Output the (X, Y) coordinate of the center of the cell containing the given text.  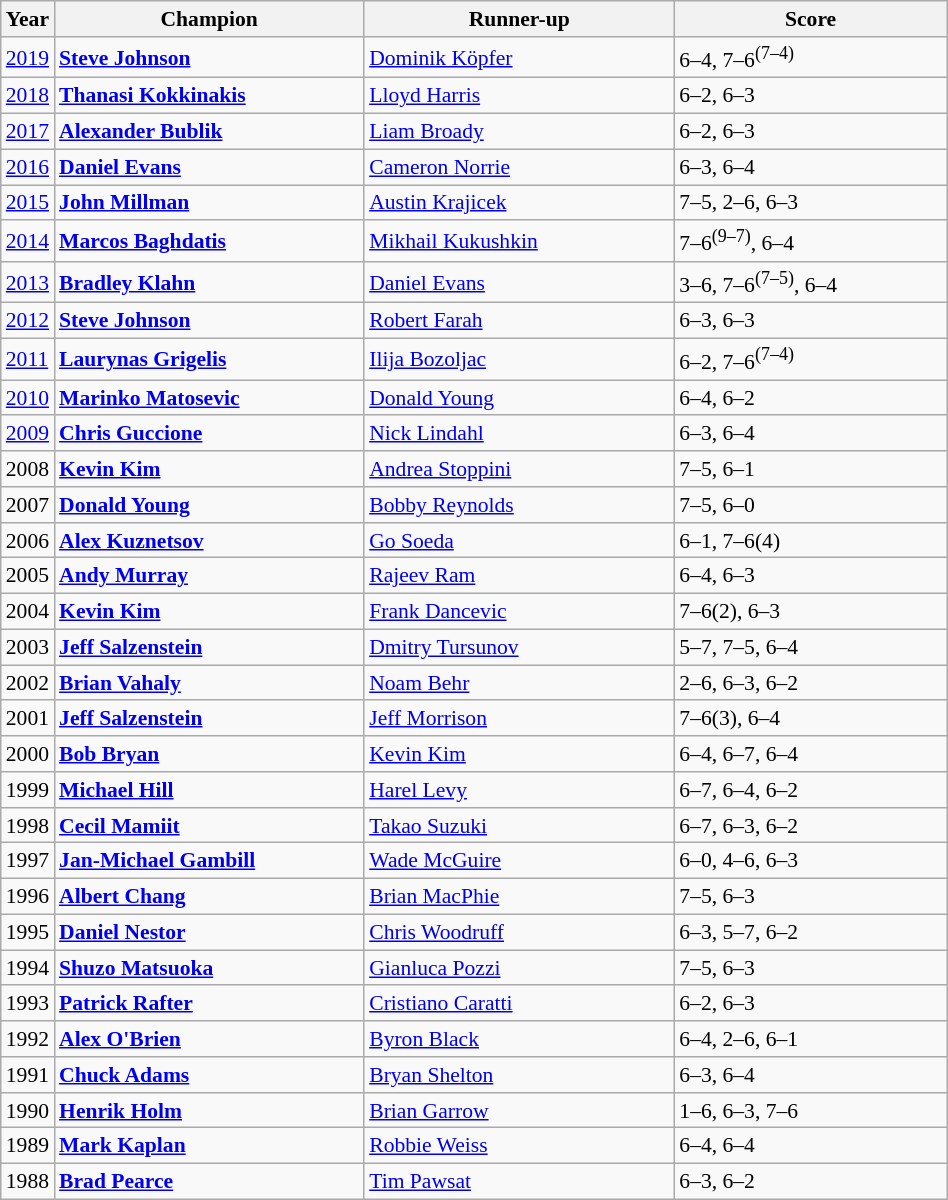
2005 (28, 576)
2001 (28, 719)
Brian MacPhie (519, 897)
2009 (28, 434)
Go Soeda (519, 541)
2017 (28, 132)
1992 (28, 1039)
2015 (28, 203)
1989 (28, 1146)
Byron Black (519, 1039)
6–2, 7–6(7–4) (810, 360)
2011 (28, 360)
7–5, 6–0 (810, 505)
1995 (28, 933)
2008 (28, 469)
Laurynas Grigelis (209, 360)
Bob Bryan (209, 754)
Rajeev Ram (519, 576)
6–1, 7–6(4) (810, 541)
3–6, 7–6(7–5), 6–4 (810, 282)
6–4, 6–7, 6–4 (810, 754)
Brad Pearce (209, 1182)
Chris Woodruff (519, 933)
Jeff Morrison (519, 719)
6–7, 6–4, 6–2 (810, 790)
Takao Suzuki (519, 826)
1994 (28, 968)
Bryan Shelton (519, 1075)
Runner-up (519, 19)
2014 (28, 242)
Thanasi Kokkinakis (209, 96)
Chuck Adams (209, 1075)
Score (810, 19)
Champion (209, 19)
6–3, 5–7, 6–2 (810, 933)
6–3, 6–2 (810, 1182)
7–6(3), 6–4 (810, 719)
Dmitry Tursunov (519, 648)
Marcos Baghdatis (209, 242)
6–4, 2–6, 6–1 (810, 1039)
Ilija Bozoljac (519, 360)
Cecil Mamiit (209, 826)
Robert Farah (519, 321)
2007 (28, 505)
Jan-Michael Gambill (209, 861)
Robbie Weiss (519, 1146)
Frank Dancevic (519, 612)
Gianluca Pozzi (519, 968)
Harel Levy (519, 790)
2016 (28, 167)
Dominik Köpfer (519, 58)
6–7, 6–3, 6–2 (810, 826)
Lloyd Harris (519, 96)
6–4, 7–6(7–4) (810, 58)
2018 (28, 96)
1993 (28, 1004)
2–6, 6–3, 6–2 (810, 683)
Bradley Klahn (209, 282)
7–6(9–7), 6–4 (810, 242)
1997 (28, 861)
1991 (28, 1075)
Austin Krajicek (519, 203)
6–3, 6–3 (810, 321)
John Millman (209, 203)
6–4, 6–4 (810, 1146)
1990 (28, 1111)
Year (28, 19)
Tim Pawsat (519, 1182)
Mark Kaplan (209, 1146)
1996 (28, 897)
Patrick Rafter (209, 1004)
2013 (28, 282)
Alex O'Brien (209, 1039)
Cristiano Caratti (519, 1004)
Liam Broady (519, 132)
Mikhail Kukushkin (519, 242)
2004 (28, 612)
Chris Guccione (209, 434)
7–5, 6–1 (810, 469)
1998 (28, 826)
Nick Lindahl (519, 434)
2002 (28, 683)
Michael Hill (209, 790)
Alex Kuznetsov (209, 541)
6–4, 6–2 (810, 398)
Marinko Matosevic (209, 398)
Andy Murray (209, 576)
7–5, 2–6, 6–3 (810, 203)
1–6, 6–3, 7–6 (810, 1111)
7–6(2), 6–3 (810, 612)
Alexander Bublik (209, 132)
2012 (28, 321)
Bobby Reynolds (519, 505)
5–7, 7–5, 6–4 (810, 648)
6–4, 6–3 (810, 576)
6–0, 4–6, 6–3 (810, 861)
2010 (28, 398)
Noam Behr (519, 683)
Shuzo Matsuoka (209, 968)
2006 (28, 541)
1999 (28, 790)
2000 (28, 754)
Cameron Norrie (519, 167)
2019 (28, 58)
Andrea Stoppini (519, 469)
Wade McGuire (519, 861)
Brian Garrow (519, 1111)
Daniel Nestor (209, 933)
1988 (28, 1182)
Brian Vahaly (209, 683)
Albert Chang (209, 897)
2003 (28, 648)
Henrik Holm (209, 1111)
